Scan for the cell matching the given text and deliver its [X, Y] coordinate at center. 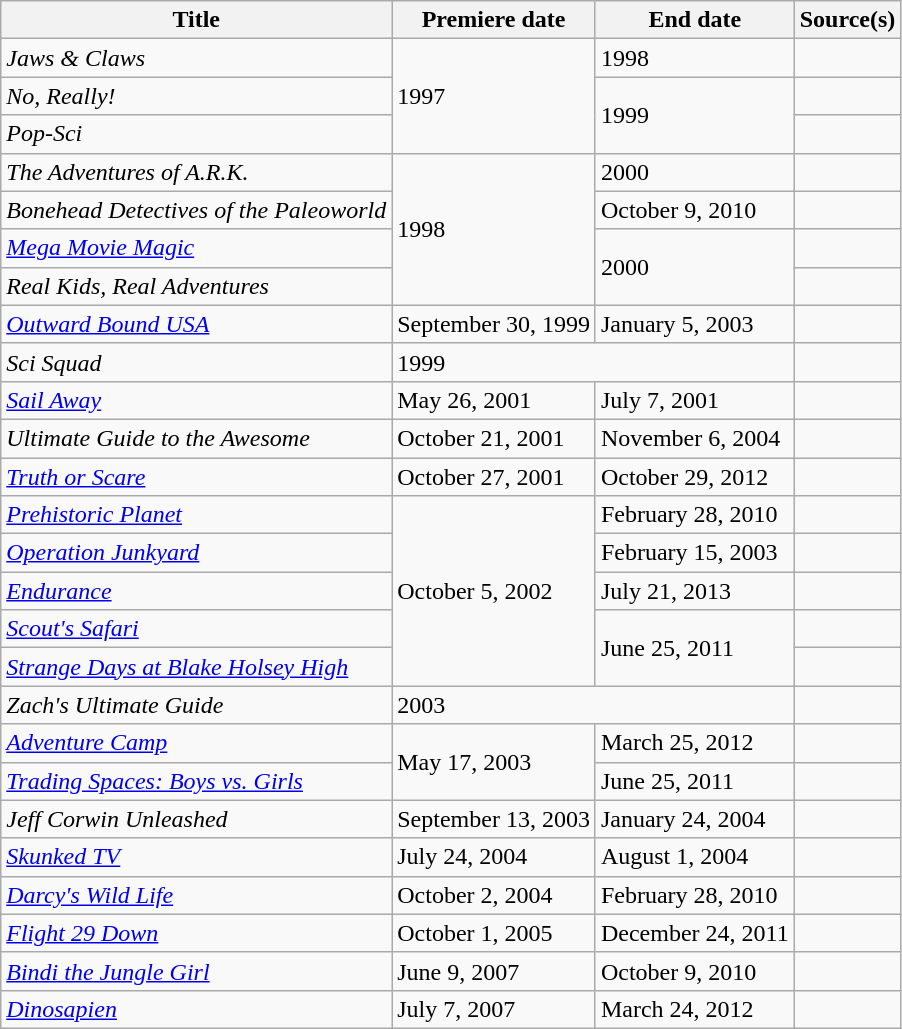
Flight 29 Down [196, 933]
Mega Movie Magic [196, 248]
Real Kids, Real Adventures [196, 286]
November 6, 2004 [694, 438]
March 24, 2012 [694, 1009]
The Adventures of A.R.K. [196, 172]
Strange Days at Blake Holsey High [196, 667]
August 1, 2004 [694, 857]
Premiere date [494, 20]
December 24, 2011 [694, 933]
Skunked TV [196, 857]
May 26, 2001 [494, 400]
1997 [494, 96]
Adventure Camp [196, 743]
Source(s) [848, 20]
Title [196, 20]
2003 [593, 705]
September 13, 2003 [494, 819]
October 27, 2001 [494, 477]
End date [694, 20]
Prehistoric Planet [196, 515]
Zach's Ultimate Guide [196, 705]
July 24, 2004 [494, 857]
October 29, 2012 [694, 477]
Sci Squad [196, 362]
Pop-Sci [196, 134]
Endurance [196, 591]
May 17, 2003 [494, 762]
Darcy's Wild Life [196, 895]
Dinosapien [196, 1009]
No, Really! [196, 96]
Operation Junkyard [196, 553]
September 30, 1999 [494, 324]
Trading Spaces: Boys vs. Girls [196, 781]
January 5, 2003 [694, 324]
October 2, 2004 [494, 895]
October 5, 2002 [494, 591]
Truth or Scare [196, 477]
Ultimate Guide to the Awesome [196, 438]
Sail Away [196, 400]
October 1, 2005 [494, 933]
Jeff Corwin Unleashed [196, 819]
Bonehead Detectives of the Paleoworld [196, 210]
February 15, 2003 [694, 553]
March 25, 2012 [694, 743]
July 7, 2007 [494, 1009]
Bindi the Jungle Girl [196, 971]
January 24, 2004 [694, 819]
Scout's Safari [196, 629]
October 21, 2001 [494, 438]
Jaws & Claws [196, 58]
Outward Bound USA [196, 324]
July 7, 2001 [694, 400]
July 21, 2013 [694, 591]
June 9, 2007 [494, 971]
